Capture the cell that displays the provided text and extract its [x, y] central coordinate. 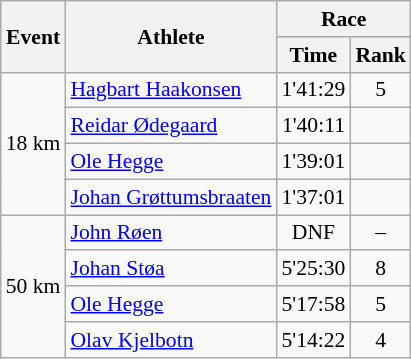
John Røen [170, 233]
4 [380, 340]
Johan Grøttumsbraaten [170, 197]
8 [380, 269]
1'41:29 [313, 90]
18 km [34, 143]
Time [313, 55]
1'39:01 [313, 162]
5'14:22 [313, 340]
Event [34, 36]
DNF [313, 233]
5'17:58 [313, 304]
Olav Kjelbotn [170, 340]
– [380, 233]
50 km [34, 286]
5'25:30 [313, 269]
Athlete [170, 36]
Johan Støa [170, 269]
1'37:01 [313, 197]
1'40:11 [313, 126]
Hagbart Haakonsen [170, 90]
Rank [380, 55]
Race [344, 19]
Reidar Ødegaard [170, 126]
